Output the (X, Y) coordinate of the center of the cell containing the given text.  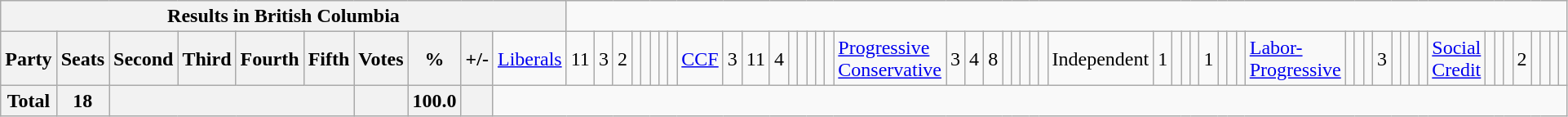
Second (144, 59)
Results in British Columbia (284, 16)
Third (207, 59)
Fifth (329, 59)
Fourth (269, 59)
Seats (82, 59)
Labor-Progressive (1296, 59)
Social Credit (1457, 59)
Independent (1101, 59)
Total (29, 101)
Liberals (529, 59)
CCF (700, 59)
+/- (476, 59)
Party (29, 59)
Progressive Conservative (890, 59)
Votes (381, 59)
18 (82, 101)
8 (994, 59)
% (434, 59)
100.0 (434, 101)
